Detect which cell encompasses the target text, then output its (x, y) center coordinate. 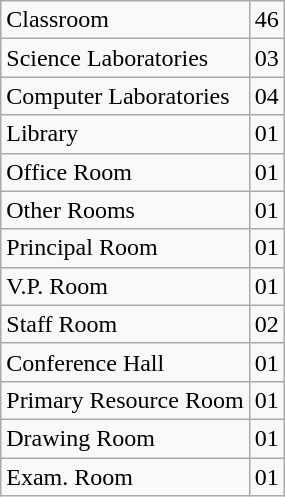
Staff Room (125, 324)
Exam. Room (125, 477)
Science Laboratories (125, 58)
Other Rooms (125, 210)
Principal Room (125, 248)
04 (266, 96)
Computer Laboratories (125, 96)
Primary Resource Room (125, 400)
02 (266, 324)
Library (125, 134)
Drawing Room (125, 438)
46 (266, 20)
V.P. Room (125, 286)
Conference Hall (125, 362)
03 (266, 58)
Classroom (125, 20)
Office Room (125, 172)
